Find where the given text appears and provide that cell's center as (x, y) coordinate. 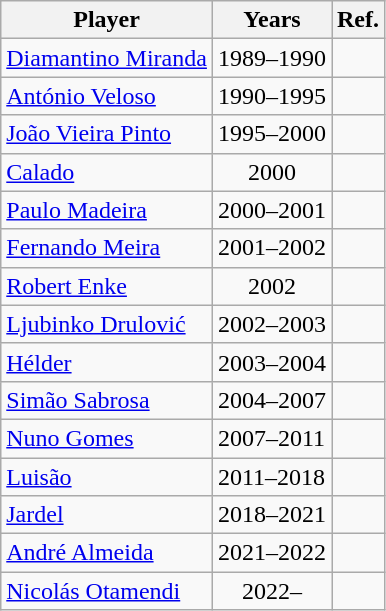
1989–1990 (272, 58)
Fernando Meira (107, 248)
2002 (272, 286)
2000–2001 (272, 210)
2000 (272, 172)
Diamantino Miranda (107, 58)
Ref. (358, 20)
2022– (272, 591)
Simão Sabrosa (107, 400)
1995–2000 (272, 134)
Luisão (107, 477)
2018–2021 (272, 515)
João Vieira Pinto (107, 134)
2011–2018 (272, 477)
Ljubinko Drulović (107, 324)
Jardel (107, 515)
Paulo Madeira (107, 210)
2002–2003 (272, 324)
1990–1995 (272, 96)
Hélder (107, 362)
2001–2002 (272, 248)
2021–2022 (272, 553)
Player (107, 20)
2003–2004 (272, 362)
Nicolás Otamendi (107, 591)
André Almeida (107, 553)
Calado (107, 172)
António Veloso (107, 96)
2004–2007 (272, 400)
Years (272, 20)
2007–2011 (272, 438)
Robert Enke (107, 286)
Nuno Gomes (107, 438)
